Identify which cell holds the provided text, then report its [x, y] central coordinate. 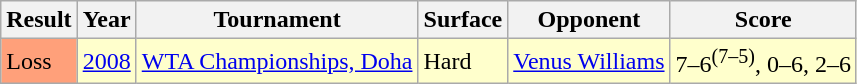
Loss [39, 62]
Venus Williams [589, 62]
Surface [463, 20]
7–6(7–5), 0–6, 2–6 [763, 62]
Hard [463, 62]
2008 [106, 62]
Opponent [589, 20]
Tournament [277, 20]
Score [763, 20]
Result [39, 20]
Year [106, 20]
WTA Championships, Doha [277, 62]
